Capture the cell that displays the provided text and extract its (x, y) central coordinate. 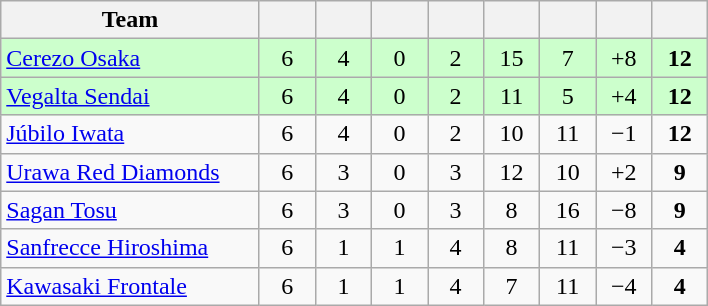
Sagan Tosu (130, 210)
+8 (624, 58)
5 (568, 96)
15 (512, 58)
+2 (624, 172)
+4 (624, 96)
Sanfrecce Hiroshima (130, 248)
−8 (624, 210)
16 (568, 210)
−4 (624, 286)
Vegalta Sendai (130, 96)
Kawasaki Frontale (130, 286)
Cerezo Osaka (130, 58)
Júbilo Iwata (130, 134)
−1 (624, 134)
Team (130, 20)
Urawa Red Diamonds (130, 172)
−3 (624, 248)
